Find where the given text appears and provide that cell's center as (x, y) coordinate. 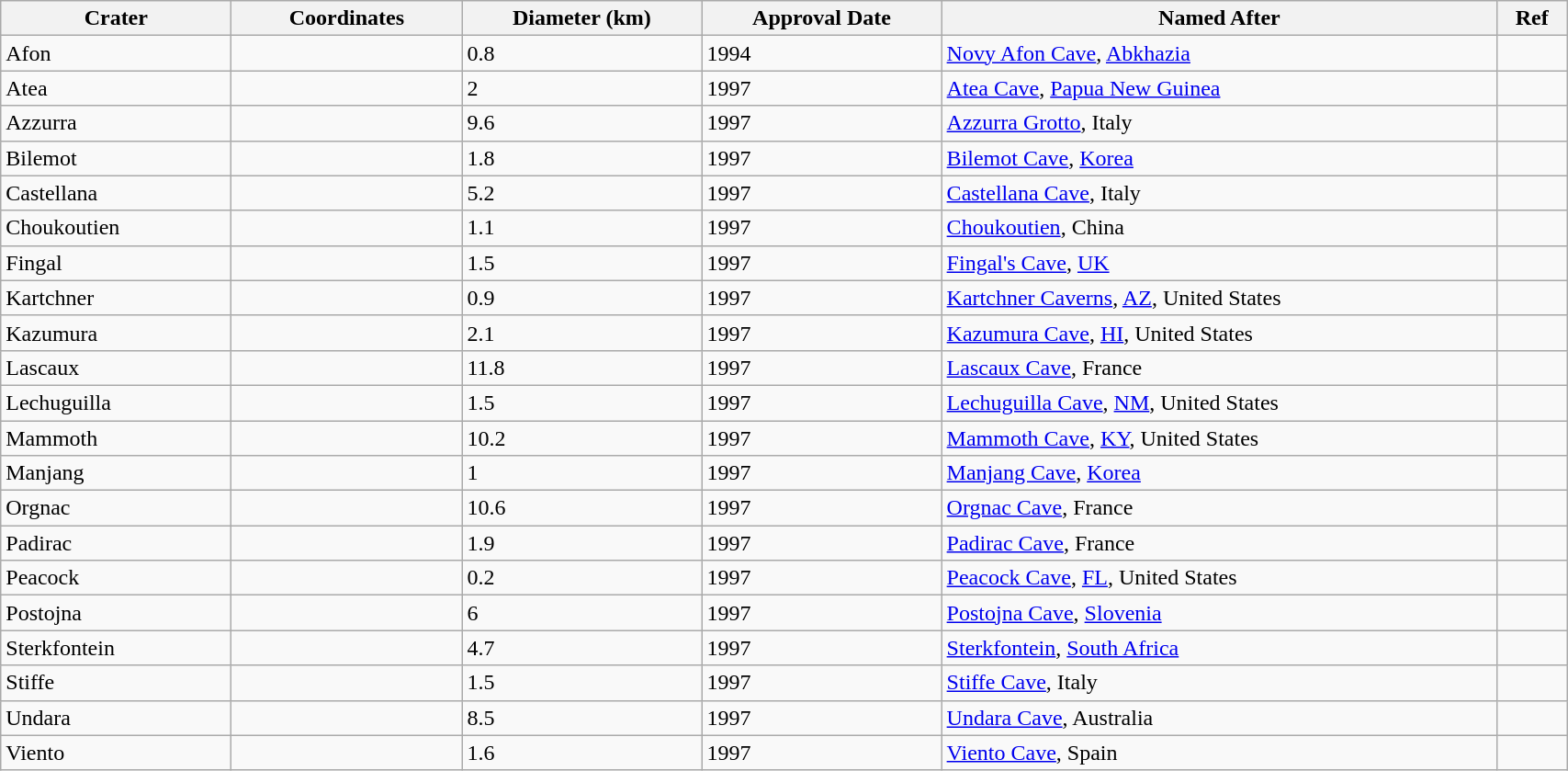
Peacock Cave, FL, United States (1220, 578)
Bilemot (116, 158)
5.2 (582, 193)
Choukoutien, China (1220, 228)
1.8 (582, 158)
Kartchner (116, 298)
Kartchner Caverns, AZ, United States (1220, 298)
Postojna (116, 613)
6 (582, 613)
Peacock (116, 578)
Approval Date (821, 18)
Named After (1220, 18)
Viento Cave, Spain (1220, 753)
Undara Cave, Australia (1220, 718)
10.6 (582, 508)
Padirac Cave, France (1220, 543)
Undara (116, 718)
Postojna Cave, Slovenia (1220, 613)
Padirac (116, 543)
2.1 (582, 333)
1.1 (582, 228)
Azzurra Grotto, Italy (1220, 123)
10.2 (582, 438)
Afon (116, 53)
Kazumura Cave, HI, United States (1220, 333)
1.6 (582, 753)
11.8 (582, 368)
Crater (116, 18)
1994 (821, 53)
Sterkfontein (116, 648)
Sterkfontein, South Africa (1220, 648)
0.8 (582, 53)
Manjang Cave, Korea (1220, 473)
Novy Afon Cave, Abkhazia (1220, 53)
1 (582, 473)
8.5 (582, 718)
Coordinates (347, 18)
Diameter (km) (582, 18)
Orgnac (116, 508)
Orgnac Cave, France (1220, 508)
9.6 (582, 123)
Fingal's Cave, UK (1220, 263)
Stiffe (116, 683)
Castellana Cave, Italy (1220, 193)
Viento (116, 753)
Mammoth (116, 438)
Kazumura (116, 333)
Manjang (116, 473)
Lechuguilla (116, 403)
Ref (1532, 18)
Azzurra (116, 123)
1.9 (582, 543)
Atea Cave, Papua New Guinea (1220, 88)
2 (582, 88)
Fingal (116, 263)
Lechuguilla Cave, NM, United States (1220, 403)
Stiffe Cave, Italy (1220, 683)
Lascaux Cave, France (1220, 368)
0.2 (582, 578)
4.7 (582, 648)
Mammoth Cave, KY, United States (1220, 438)
Choukoutien (116, 228)
Bilemot Cave, Korea (1220, 158)
0.9 (582, 298)
Atea (116, 88)
Castellana (116, 193)
Lascaux (116, 368)
